Scan for the cell matching the given text and deliver its (X, Y) coordinate at center. 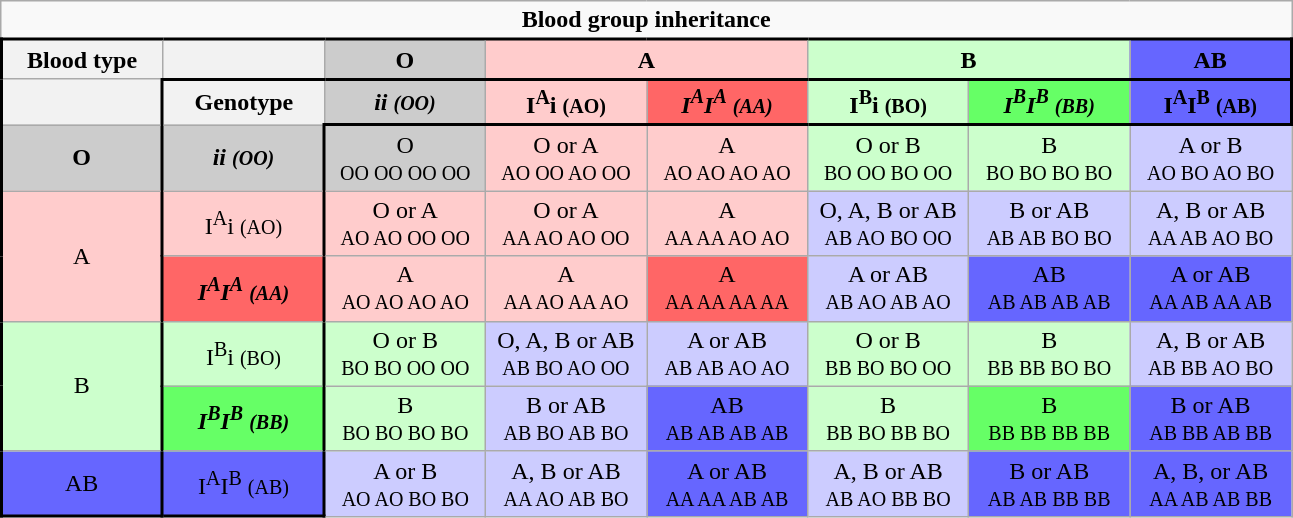
Blood group inheritance (646, 20)
BBB BO BB BO (888, 418)
O or BBB BO BO OO (888, 354)
A, B, or ABAA AB AB BB (1211, 484)
A or ABAB AO AB AO (888, 288)
AAA AA AA AA (726, 288)
BBB BB BO BO (1050, 354)
BBB BB BB BB (1050, 418)
A, B or ABAB AO BB BO (888, 484)
O or AAO AO OO OO (404, 224)
O or AAO OO AO OO (566, 158)
A or BAO BO AO BO (1211, 158)
B or ABAB BO AB BO (566, 418)
O, A, B or ABAB BO AO OO (566, 354)
A or ABAA AB AA AB (1211, 288)
A, B or ABAA AB AO BO (1211, 224)
B or ABAB AB BO BO (1050, 224)
A or ABAB AB AO AO (726, 354)
O, A, B or ABAB AO BO OO (888, 224)
A, B or ABAA AO AB BO (566, 484)
O or BBO BO OO OO (404, 354)
A or ABAA AA AB AB (726, 484)
OOO OO OO OO (404, 158)
Genotype (244, 102)
Blood type (82, 60)
B or ABAB BB AB BB (1211, 418)
A or BAO AO BO BO (404, 484)
O or AAA AO AO OO (566, 224)
AAA AO AA AO (566, 288)
O or BBO OO BO OO (888, 158)
A, B or ABAB BB AO BO (1211, 354)
AAA AA AO AO (726, 224)
B or ABAB AB BB BB (1050, 484)
